Scan for the cell matching the given text and deliver its [x, y] coordinate at center. 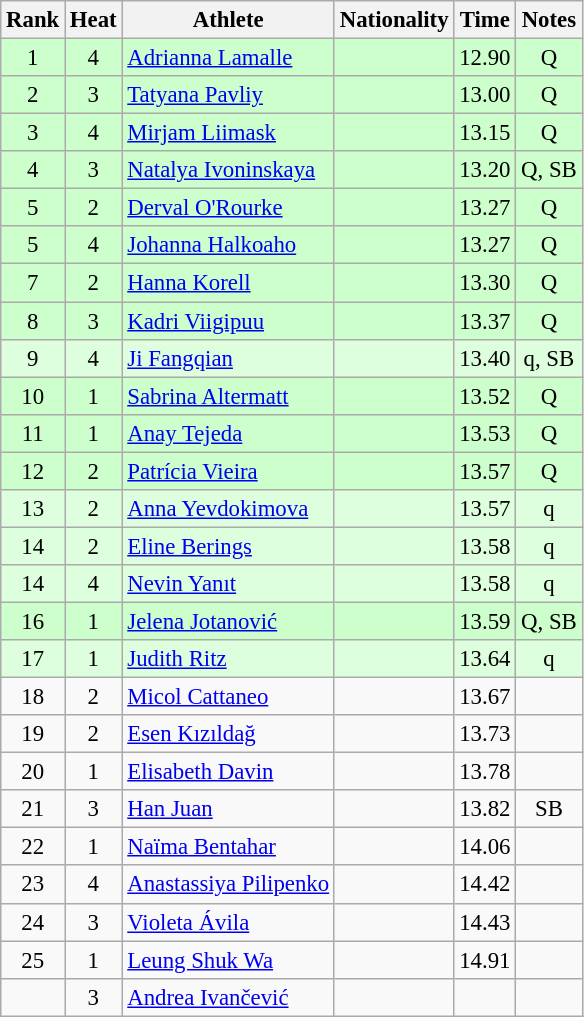
10 [33, 396]
Tatyana Pavliy [228, 95]
Elisabeth Davin [228, 772]
13.64 [485, 659]
14.43 [485, 922]
Rank [33, 20]
q, SB [549, 358]
Derval O'Rourke [228, 208]
Naïma Bentahar [228, 847]
Nationality [394, 20]
Ji Fangqian [228, 358]
Anastassiya Pilipenko [228, 885]
Athlete [228, 20]
13.73 [485, 734]
13.59 [485, 621]
14.42 [485, 885]
13.20 [485, 170]
13.37 [485, 321]
12.90 [485, 58]
Sabrina Altermatt [228, 396]
Judith Ritz [228, 659]
20 [33, 772]
Adrianna Lamalle [228, 58]
11 [33, 433]
14.06 [485, 847]
25 [33, 960]
Patrícia Vieira [228, 471]
13.53 [485, 433]
Heat [94, 20]
13.78 [485, 772]
13.40 [485, 358]
Johanna Halkoaho [228, 245]
Leung Shuk Wa [228, 960]
Mirjam Liimask [228, 133]
Hanna Korell [228, 283]
Jelena Jotanović [228, 621]
18 [33, 697]
Esen Kızıldağ [228, 734]
13.15 [485, 133]
12 [33, 471]
19 [33, 734]
7 [33, 283]
22 [33, 847]
Han Juan [228, 809]
16 [33, 621]
Notes [549, 20]
Nevin Yanıt [228, 584]
Micol Cattaneo [228, 697]
21 [33, 809]
SB [549, 809]
13.00 [485, 95]
13.52 [485, 396]
14.91 [485, 960]
13.30 [485, 283]
Anay Tejeda [228, 433]
Kadri Viigipuu [228, 321]
Time [485, 20]
Eline Berings [228, 546]
Natalya Ivoninskaya [228, 170]
13.67 [485, 697]
13.82 [485, 809]
Violeta Ávila [228, 922]
9 [33, 358]
Andrea Ivančević [228, 997]
17 [33, 659]
13 [33, 509]
8 [33, 321]
Anna Yevdokimova [228, 509]
23 [33, 885]
24 [33, 922]
